Search for the cell housing the specified text and yield its (x, y) center coordinate. 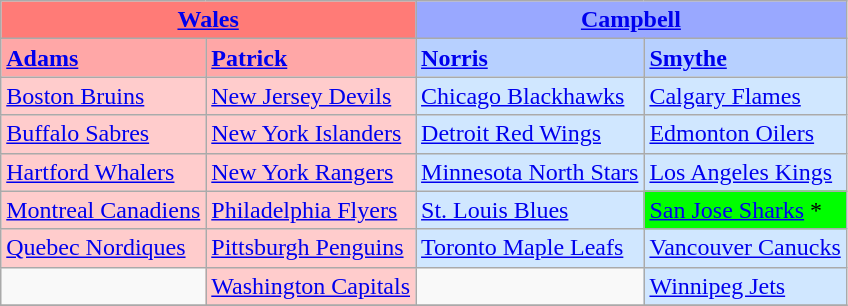
Boston Bruins (104, 96)
Minnesota North Stars (530, 172)
Detroit Red Wings (530, 134)
Montreal Canadiens (104, 210)
Philadelphia Flyers (311, 210)
San Jose Sharks * (745, 210)
Toronto Maple Leafs (530, 248)
Adams (104, 58)
Patrick (311, 58)
Smythe (745, 58)
Quebec Nordiques (104, 248)
St. Louis Blues (530, 210)
Norris (530, 58)
Wales (208, 20)
Washington Capitals (311, 286)
Chicago Blackhawks (530, 96)
Los Angeles Kings (745, 172)
Edmonton Oilers (745, 134)
Buffalo Sabres (104, 134)
Vancouver Canucks (745, 248)
Hartford Whalers (104, 172)
Campbell (632, 20)
Calgary Flames (745, 96)
New Jersey Devils (311, 96)
Winnipeg Jets (745, 286)
New York Islanders (311, 134)
Pittsburgh Penguins (311, 248)
New York Rangers (311, 172)
